From the cell containing the given text, extract its center point as [x, y] coordinate. 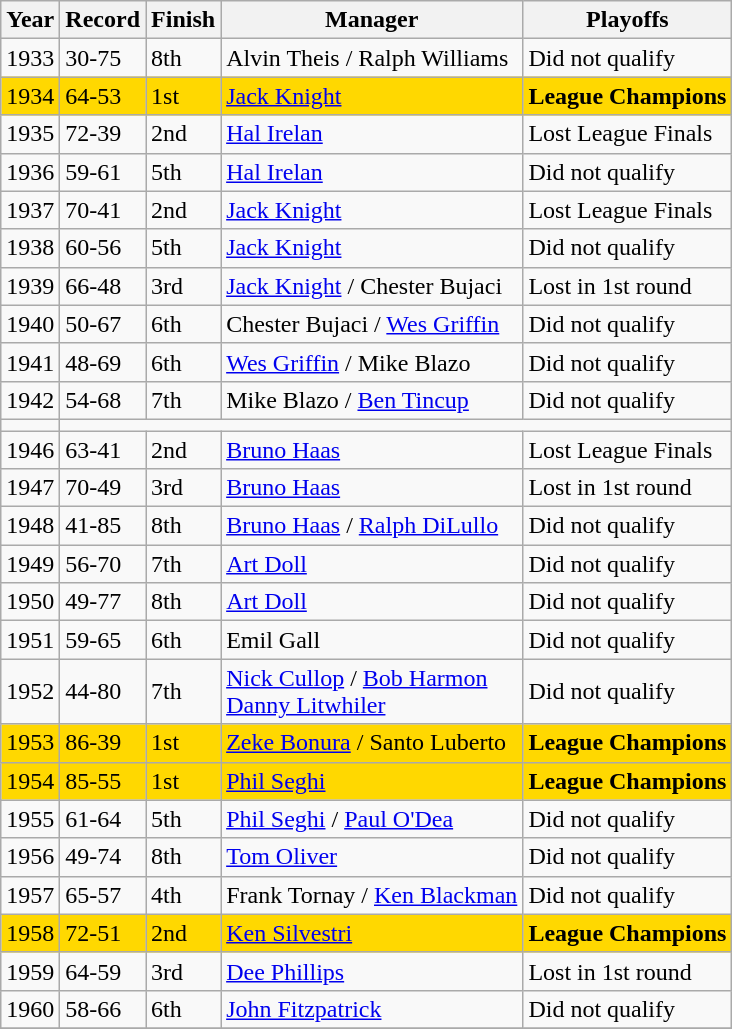
49-74 [103, 857]
54-68 [103, 400]
1954 [30, 781]
1936 [30, 172]
1940 [30, 324]
44-80 [103, 692]
1938 [30, 248]
66-48 [103, 286]
1950 [30, 602]
49-77 [103, 602]
Frank Tornay / Ken Blackman [372, 895]
1937 [30, 210]
1933 [30, 58]
1948 [30, 526]
72-39 [103, 134]
30-75 [103, 58]
1942 [30, 400]
Ken Silvestri [372, 933]
Playoffs [628, 20]
Finish [184, 20]
1951 [30, 640]
Mike Blazo / Ben Tincup [372, 400]
1952 [30, 692]
Jack Knight / Chester Bujaci [372, 286]
1941 [30, 362]
1934 [30, 96]
56-70 [103, 564]
59-61 [103, 172]
1935 [30, 134]
1946 [30, 449]
Emil Gall [372, 640]
Year [30, 20]
1960 [30, 1009]
1955 [30, 819]
Dee Phillips [372, 971]
1939 [30, 286]
61-64 [103, 819]
64-53 [103, 96]
Wes Griffin / Mike Blazo [372, 362]
Phil Seghi [372, 781]
Manager [372, 20]
John Fitzpatrick [372, 1009]
1958 [30, 933]
Bruno Haas / Ralph DiLullo [372, 526]
Record [103, 20]
65-57 [103, 895]
1957 [30, 895]
50-67 [103, 324]
Tom Oliver [372, 857]
64-59 [103, 971]
1949 [30, 564]
Alvin Theis / Ralph Williams [372, 58]
48-69 [103, 362]
70-41 [103, 210]
1959 [30, 971]
86-39 [103, 743]
72-51 [103, 933]
63-41 [103, 449]
1953 [30, 743]
Zeke Bonura / Santo Luberto [372, 743]
4th [184, 895]
Chester Bujaci / Wes Griffin [372, 324]
1947 [30, 488]
85-55 [103, 781]
70-49 [103, 488]
41-85 [103, 526]
60-56 [103, 248]
58-66 [103, 1009]
Phil Seghi / Paul O'Dea [372, 819]
1956 [30, 857]
59-65 [103, 640]
Nick Cullop / Bob Harmon Danny Litwhiler [372, 692]
